Output the (X, Y) coordinate of the center of the cell containing the given text.  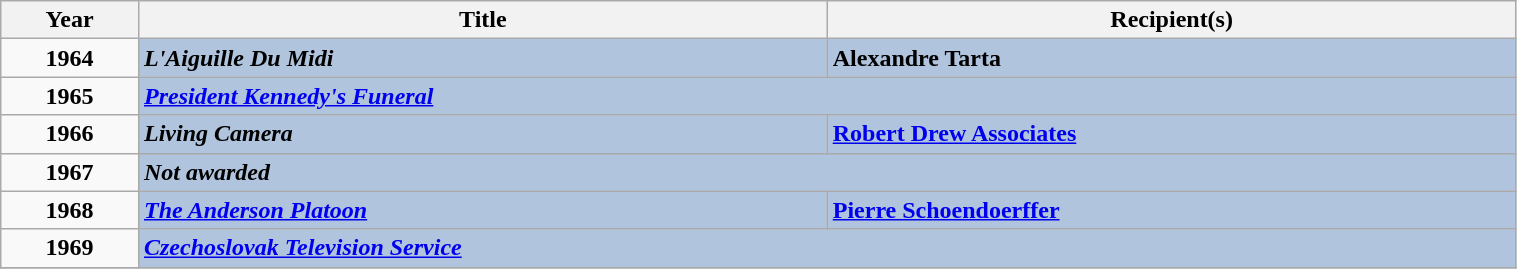
1969 (70, 248)
Living Camera (482, 134)
Pierre Schoendoerffer (1172, 210)
President Kennedy's Funeral (827, 96)
Robert Drew Associates (1172, 134)
L'Aiguille Du Midi (482, 58)
1965 (70, 96)
1966 (70, 134)
Not awarded (827, 172)
The Anderson Platoon (482, 210)
Title (482, 20)
Czechoslovak Television Service (827, 248)
Recipient(s) (1172, 20)
1964 (70, 58)
1968 (70, 210)
1967 (70, 172)
Alexandre Tarta (1172, 58)
Year (70, 20)
